Output the (X, Y) coordinate of the center of the cell containing the given text.  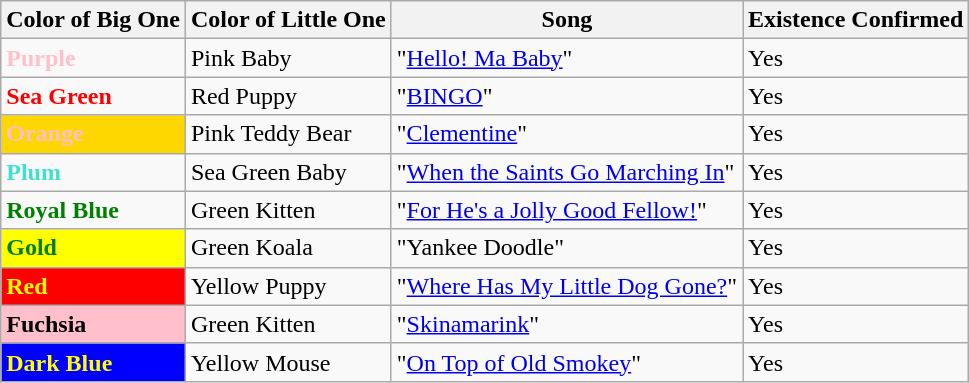
"For He's a Jolly Good Fellow!" (566, 210)
Color of Big One (94, 20)
Green Koala (288, 248)
Pink Teddy Bear (288, 134)
"On Top of Old Smokey" (566, 362)
Existence Confirmed (856, 20)
"Yankee Doodle" (566, 248)
Pink Baby (288, 58)
Royal Blue (94, 210)
Red Puppy (288, 96)
Fuchsia (94, 324)
Red (94, 286)
"Clementine" (566, 134)
Plum (94, 172)
"Skinamarink" (566, 324)
Purple (94, 58)
"BINGO" (566, 96)
Color of Little One (288, 20)
Orange (94, 134)
Sea Green Baby (288, 172)
"When the Saints Go Marching In" (566, 172)
Yellow Mouse (288, 362)
"Where Has My Little Dog Gone?" (566, 286)
Yellow Puppy (288, 286)
Song (566, 20)
Dark Blue (94, 362)
Gold (94, 248)
Sea Green (94, 96)
"Hello! Ma Baby" (566, 58)
